Output the [x, y] coordinate of the center of the cell containing the given text.  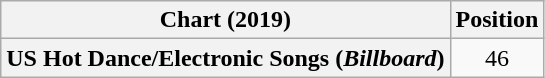
46 [497, 58]
Position [497, 20]
US Hot Dance/Electronic Songs (Billboard) [226, 58]
Chart (2019) [226, 20]
